Identify which cell holds the provided text, then report its [x, y] central coordinate. 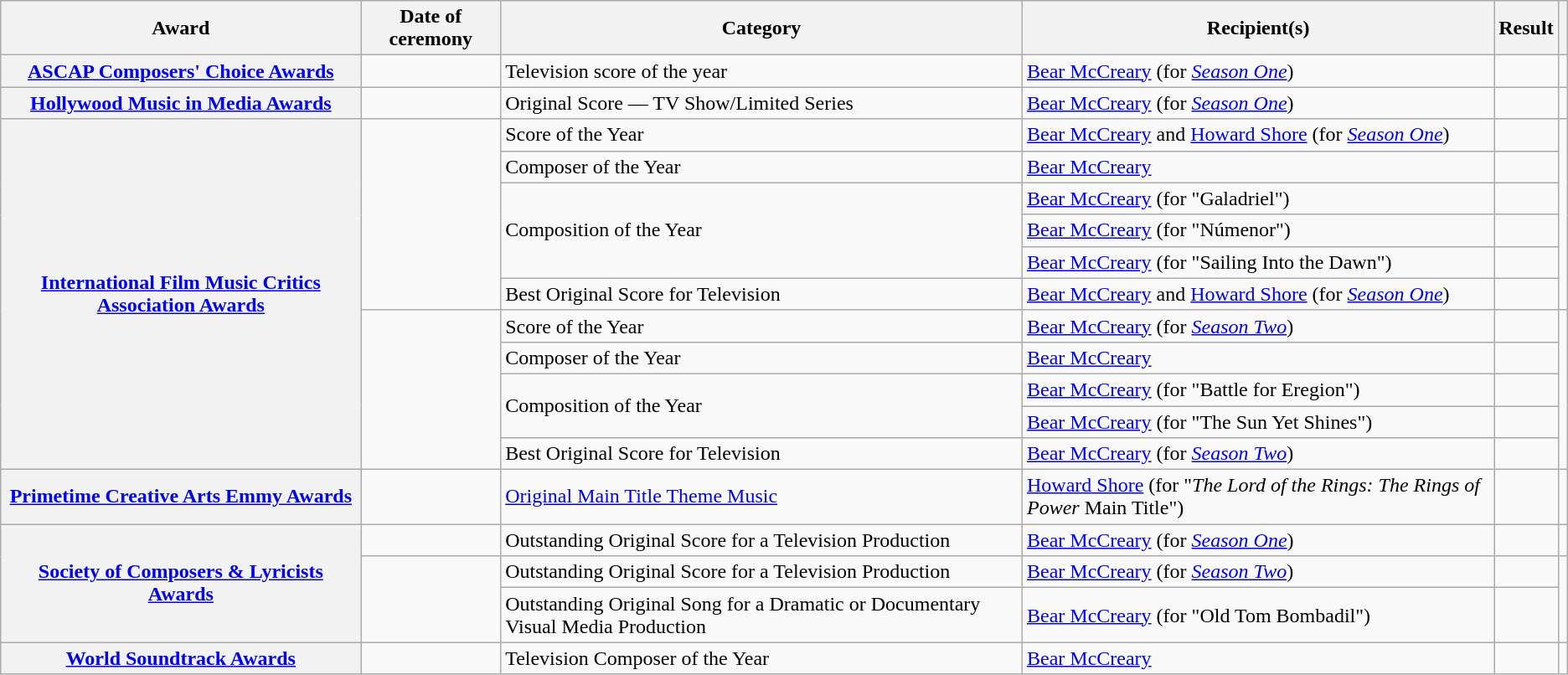
Howard Shore (for "The Lord of the Rings: The Rings of Power Main Title") [1258, 497]
Hollywood Music in Media Awards [181, 103]
World Soundtrack Awards [181, 658]
Result [1526, 28]
Original Main Title Theme Music [762, 497]
Bear McCreary (for "The Sun Yet Shines") [1258, 421]
Television Composer of the Year [762, 658]
Primetime Creative Arts Emmy Awards [181, 497]
Bear McCreary (for "Old Tom Bombadil") [1258, 615]
Recipient(s) [1258, 28]
Category [762, 28]
Date of ceremony [431, 28]
Outstanding Original Song for a Dramatic or Documentary Visual Media Production [762, 615]
Bear McCreary (for "Battle for Eregion") [1258, 389]
Society of Composers & Lyricists Awards [181, 583]
Bear McCreary (for "Sailing Into the Dawn") [1258, 262]
ASCAP Composers' Choice Awards [181, 71]
International Film Music Critics Association Awards [181, 295]
Original Score — TV Show/Limited Series [762, 103]
Award [181, 28]
Bear McCreary (for "Galadriel") [1258, 198]
Bear McCreary (for "Númenor") [1258, 230]
Television score of the year [762, 71]
